Extract the (X, Y) coordinate from the center of the cell holding the provided text.  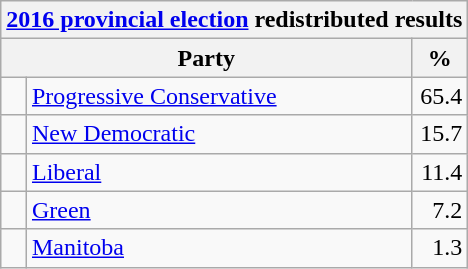
7.2 (440, 210)
Liberal (218, 172)
1.3 (440, 248)
11.4 (440, 172)
Party (206, 58)
% (440, 58)
New Democratic (218, 134)
Manitoba (218, 248)
65.4 (440, 96)
Progressive Conservative (218, 96)
Green (218, 210)
2016 provincial election redistributed results (234, 20)
15.7 (440, 134)
